Find where the given text appears and provide that cell's center as (X, Y) coordinate. 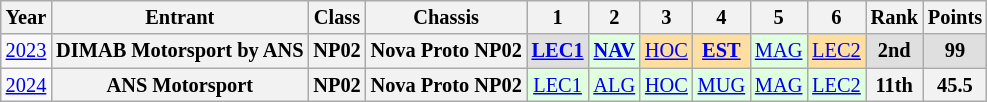
3 (666, 17)
Entrant (180, 17)
ALG (614, 85)
2023 (26, 51)
NAV (614, 51)
DIMAB Motorsport by ANS (180, 51)
Rank (894, 17)
2nd (894, 51)
45.5 (955, 85)
Year (26, 17)
Class (336, 17)
Chassis (446, 17)
EST (722, 51)
1 (558, 17)
6 (836, 17)
99 (955, 51)
2024 (26, 85)
Points (955, 17)
MUG (722, 85)
4 (722, 17)
5 (778, 17)
ANS Motorsport (180, 85)
2 (614, 17)
11th (894, 85)
